Identify which cell holds the provided text, then report its (x, y) central coordinate. 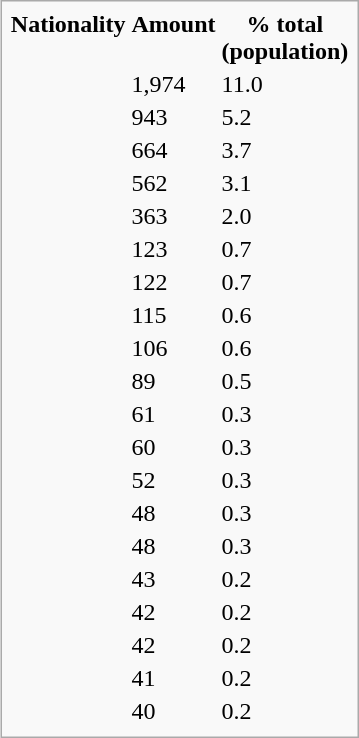
115 (174, 315)
11.0 (285, 84)
0.5 (285, 381)
106 (174, 348)
40 (174, 711)
3.1 (285, 183)
123 (174, 249)
1,974 (174, 84)
122 (174, 282)
664 (174, 150)
41 (174, 678)
Amount (174, 38)
% total(population) (285, 38)
89 (174, 381)
943 (174, 117)
3.7 (285, 150)
61 (174, 414)
43 (174, 579)
5.2 (285, 117)
363 (174, 216)
2.0 (285, 216)
562 (174, 183)
52 (174, 480)
60 (174, 447)
Nationality (68, 38)
